From the cell containing the given text, extract its center point as (x, y) coordinate. 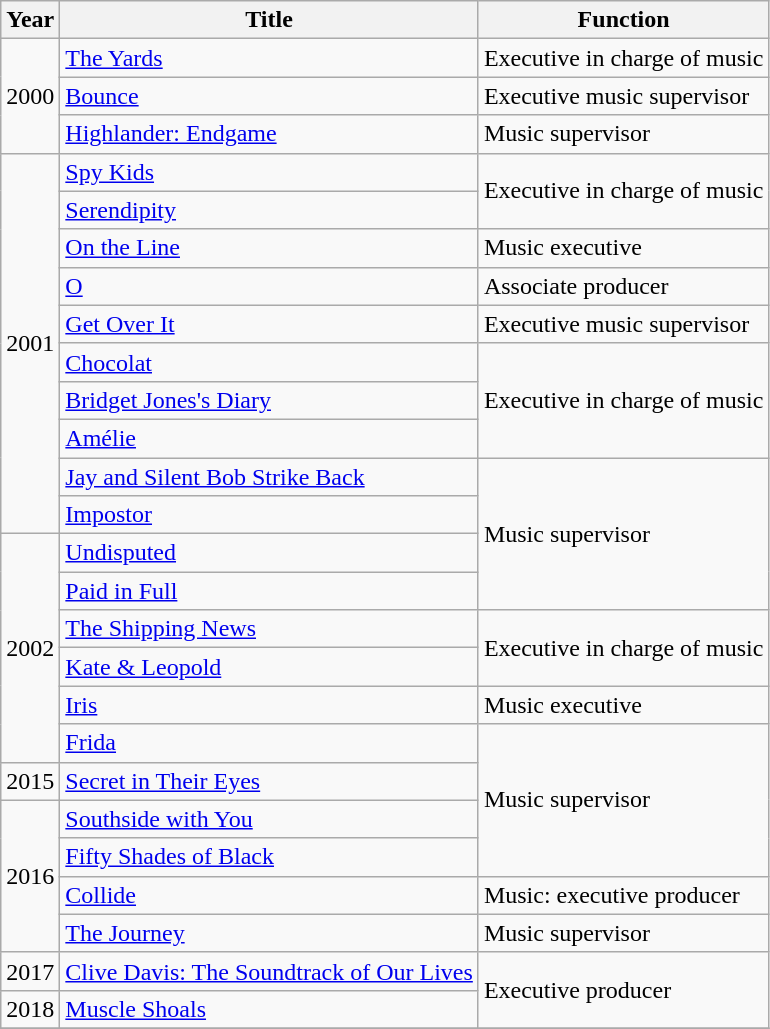
Executive producer (624, 990)
Impostor (270, 515)
Secret in Their Eyes (270, 781)
Paid in Full (270, 591)
Southside with You (270, 819)
2018 (30, 1009)
Get Over It (270, 324)
2017 (30, 971)
2001 (30, 344)
Frida (270, 743)
2000 (30, 96)
Spy Kids (270, 172)
Collide (270, 895)
The Yards (270, 58)
Iris (270, 705)
2015 (30, 781)
The Journey (270, 933)
The Shipping News (270, 629)
O (270, 286)
Amélie (270, 438)
Muscle Shoals (270, 1009)
Associate producer (624, 286)
Undisputed (270, 553)
Kate & Leopold (270, 667)
Title (270, 20)
On the Line (270, 248)
Bounce (270, 96)
Highlander: Endgame (270, 134)
2016 (30, 876)
Fifty Shades of Black (270, 857)
Music: executive producer (624, 895)
Year (30, 20)
Bridget Jones's Diary (270, 400)
2002 (30, 648)
Jay and Silent Bob Strike Back (270, 477)
Chocolat (270, 362)
Function (624, 20)
Serendipity (270, 210)
Clive Davis: The Soundtrack of Our Lives (270, 971)
